Return the [X, Y] coordinate for the center point of the cell that contains the specified text.  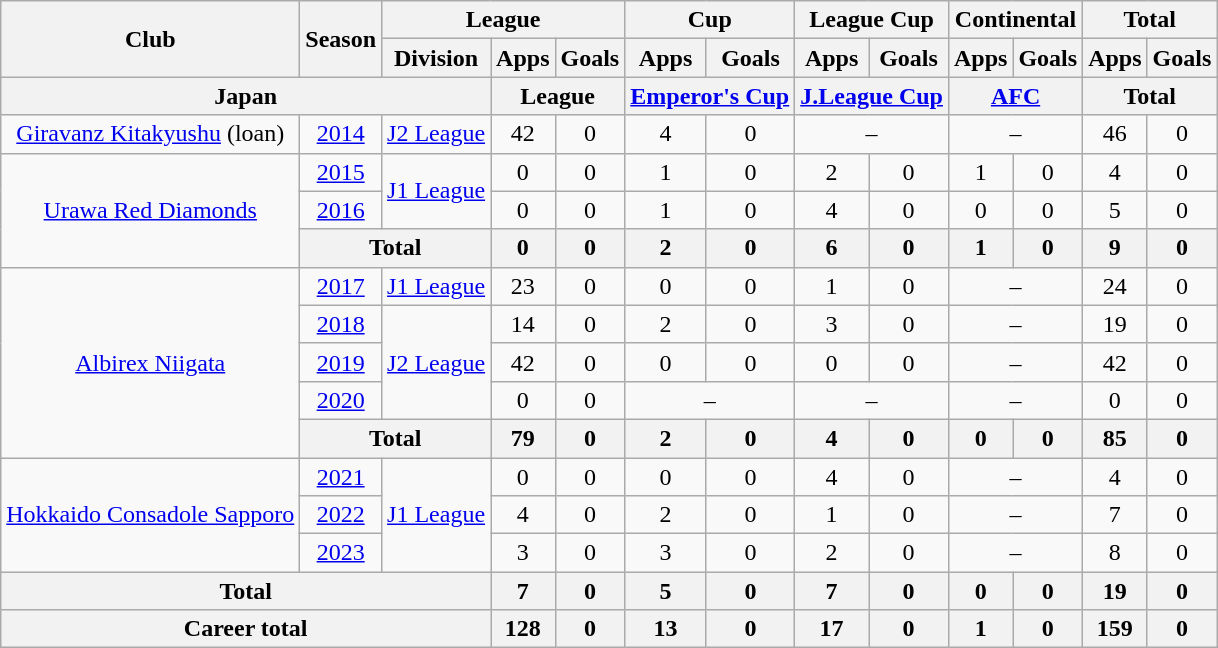
17 [832, 629]
2023 [341, 553]
6 [832, 248]
League Cup [872, 20]
Division [436, 58]
2020 [341, 400]
Emperor's Cup [710, 96]
Club [150, 39]
Albirex Niigata [150, 362]
159 [1115, 629]
46 [1115, 134]
Season [341, 39]
79 [523, 438]
Continental [1015, 20]
2019 [341, 362]
8 [1115, 553]
Urawa Red Diamonds [150, 210]
24 [1115, 286]
2015 [341, 172]
13 [666, 629]
Giravanz Kitakyushu (loan) [150, 134]
85 [1115, 438]
9 [1115, 248]
2016 [341, 210]
14 [523, 324]
2022 [341, 515]
Japan [246, 96]
Career total [246, 629]
23 [523, 286]
2018 [341, 324]
2017 [341, 286]
2014 [341, 134]
AFC [1015, 96]
128 [523, 629]
2021 [341, 477]
Cup [710, 20]
Hokkaido Consadole Sapporo [150, 515]
J.League Cup [872, 96]
